Return [X, Y] of the center of cell containing provided text 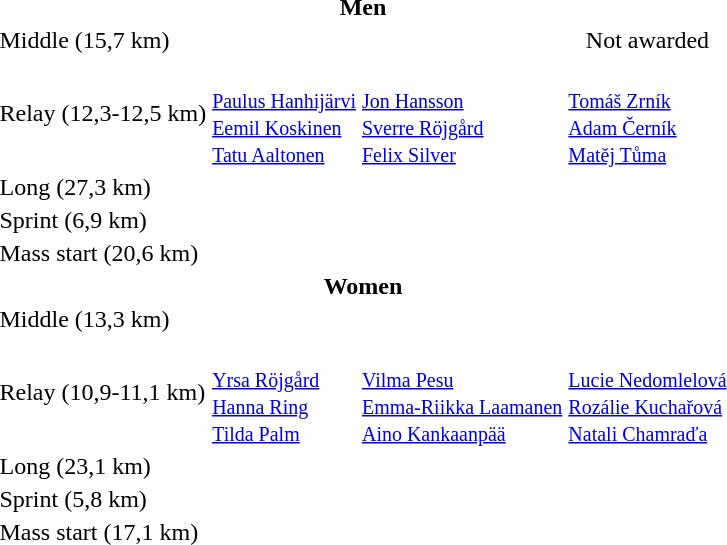
Yrsa RöjgårdHanna RingTilda Palm [284, 392]
Vilma PesuEmma-Riikka LaamanenAino Kankaanpää [462, 392]
Paulus HanhijärviEemil KoskinenTatu Aaltonen [284, 114]
Jon HanssonSverre RöjgårdFelix Silver [462, 114]
